From the cell containing the given text, extract its center point as [X, Y] coordinate. 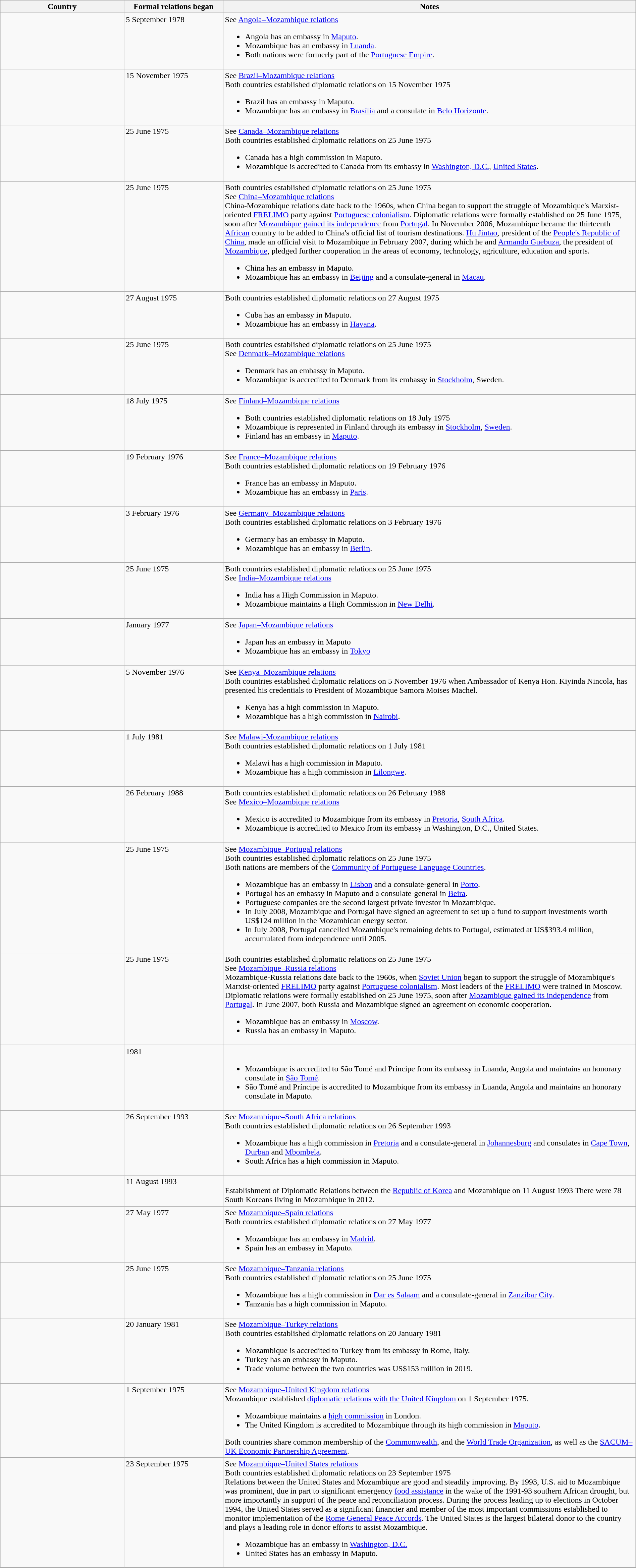
1981 [174, 1078]
27 May 1977 [174, 1234]
26 February 1988 [174, 815]
3 February 1976 [174, 535]
Both countries established diplomatic relations on 27 August 1975Cuba has an embassy in Maputo.Mozambique has an embassy in Havana. [429, 315]
Country [62, 7]
January 1977 [174, 642]
5 September 1978 [174, 41]
20 January 1981 [174, 1351]
26 September 1993 [174, 1143]
1 September 1975 [174, 1420]
Notes [429, 7]
15 November 1975 [174, 97]
11 August 1993 [174, 1191]
Formal relations began [174, 7]
18 July 1975 [174, 423]
23 September 1975 [174, 1512]
27 August 1975 [174, 315]
5 November 1976 [174, 698]
1 July 1981 [174, 759]
19 February 1976 [174, 478]
See Japan–Mozambique relationsJapan has an embassy in MaputoMozambique has an embassy in Tokyo [429, 642]
